Pinpoint the cell where the given text exists, returning its [X, Y] midpoint coordinate. 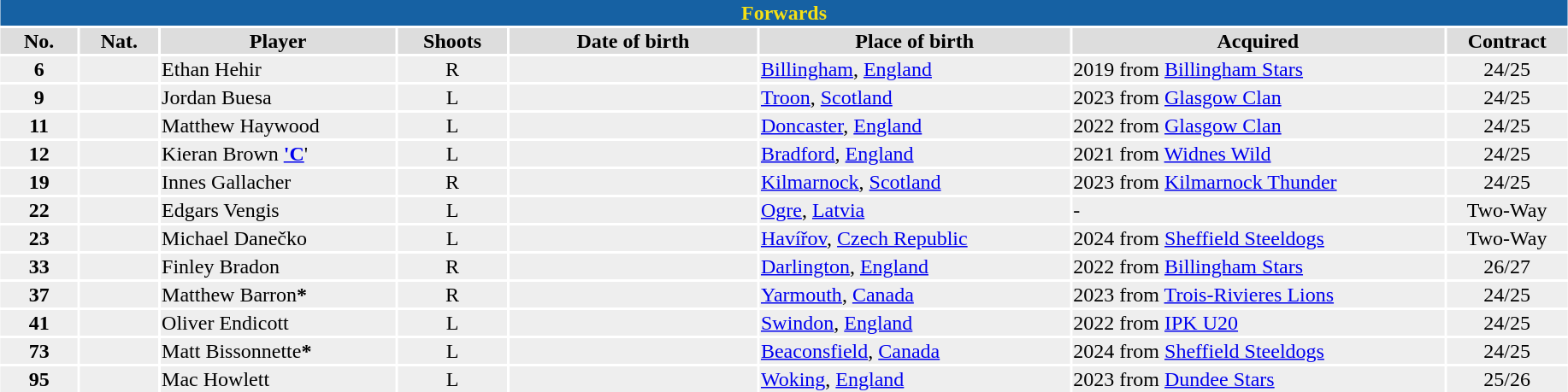
Woking, England [914, 379]
Ethan Hehir [279, 69]
22 [39, 210]
Oliver Endicott [279, 323]
- [1259, 210]
2023 from Dundee Stars [1259, 379]
No. [39, 41]
2023 from Trois-Rivieres Lions [1259, 295]
Place of birth [914, 41]
Beaconsfield, Canada [914, 351]
Kieran Brown 'C' [279, 154]
Michael Danečko [279, 238]
Forwards [783, 13]
95 [39, 379]
Contract [1507, 41]
Acquired [1259, 41]
Bradford, England [914, 154]
Nat. [120, 41]
Ogre, Latvia [914, 210]
Edgars Vengis [279, 210]
9 [39, 97]
2022 from Billingham Stars [1259, 266]
12 [39, 154]
23 [39, 238]
33 [39, 266]
2023 from Glasgow Clan [1259, 97]
Innes Gallacher [279, 182]
11 [39, 126]
Billingham, England [914, 69]
Doncaster, England [914, 126]
25/26 [1507, 379]
Mac Howlett [279, 379]
Matthew Haywood [279, 126]
Troon, Scotland [914, 97]
37 [39, 295]
Finley Bradon [279, 266]
Darlington, England [914, 266]
Matthew Barron* [279, 295]
19 [39, 182]
41 [39, 323]
2021 from Widnes Wild [1259, 154]
Shoots [453, 41]
2022 from Glasgow Clan [1259, 126]
2023 from Kilmarnock Thunder [1259, 182]
Kilmarnock, Scotland [914, 182]
Player [279, 41]
6 [39, 69]
Date of birth [634, 41]
Swindon, England [914, 323]
73 [39, 351]
Yarmouth, Canada [914, 295]
Jordan Buesa [279, 97]
2019 from Billingham Stars [1259, 69]
Matt Bissonnette* [279, 351]
26/27 [1507, 266]
2022 from IPK U20 [1259, 323]
Havířov, Czech Republic [914, 238]
